Provide the [X, Y] coordinate of the cell's center where the given text is located.  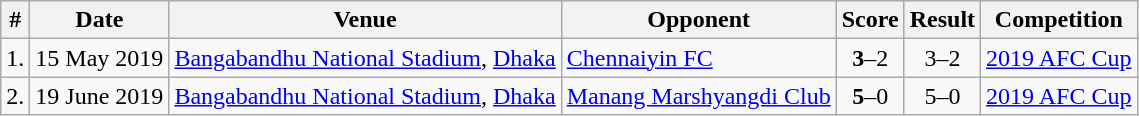
Date [100, 20]
1. [16, 58]
Venue [365, 20]
Result [942, 20]
19 June 2019 [100, 96]
15 May 2019 [100, 58]
Competition [1059, 20]
2. [16, 96]
Score [870, 20]
Opponent [698, 20]
Chennaiyin FC [698, 58]
Manang Marshyangdi Club [698, 96]
# [16, 20]
